From the cell containing the given text, extract its center point as (x, y) coordinate. 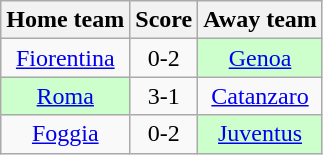
Roma (66, 96)
Catanzaro (260, 96)
Score (164, 20)
3-1 (164, 96)
Home team (66, 20)
Away team (260, 20)
Fiorentina (66, 58)
Foggia (66, 134)
Juventus (260, 134)
Genoa (260, 58)
